Scan for the cell matching the given text and deliver its [x, y] coordinate at center. 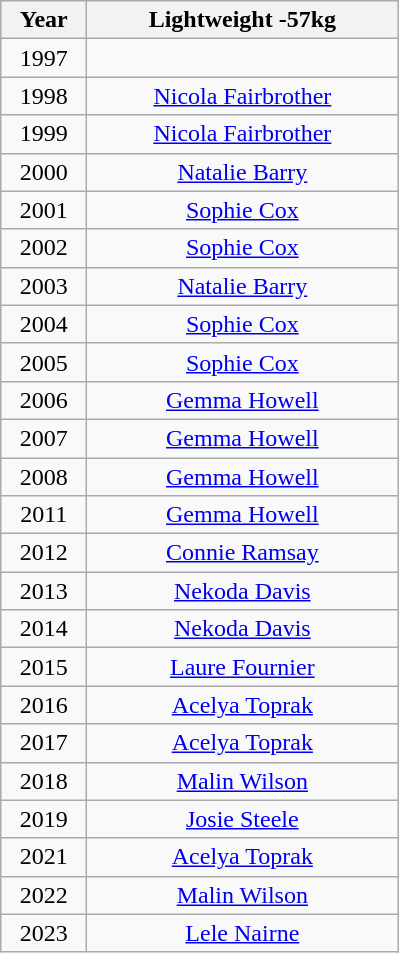
2018 [44, 781]
2021 [44, 857]
2008 [44, 477]
2000 [44, 172]
2012 [44, 553]
2005 [44, 362]
2022 [44, 895]
2014 [44, 629]
2015 [44, 667]
1999 [44, 134]
2001 [44, 210]
2004 [44, 324]
2023 [44, 933]
2003 [44, 286]
2011 [44, 515]
2016 [44, 705]
Laure Fournier [242, 667]
2013 [44, 591]
2017 [44, 743]
Lightweight -57kg [242, 20]
1997 [44, 58]
1998 [44, 96]
2007 [44, 438]
2002 [44, 248]
2006 [44, 400]
2019 [44, 819]
Josie Steele [242, 819]
Year [44, 20]
Lele Nairne [242, 933]
Connie Ramsay [242, 553]
